Provide the (x, y) coordinate of the cell's center where the given text is located.  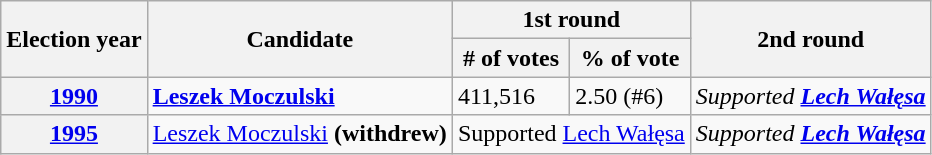
1st round (571, 20)
% of vote (630, 58)
Leszek Moczulski (300, 96)
1995 (74, 134)
Leszek Moczulski (withdrew) (300, 134)
1990 (74, 96)
Election year (74, 39)
411,516 (510, 96)
Candidate (300, 39)
# of votes (510, 58)
2.50 (#6) (630, 96)
2nd round (810, 39)
